For the text-containing cell, return its midpoint in [X, Y] coordinate format. 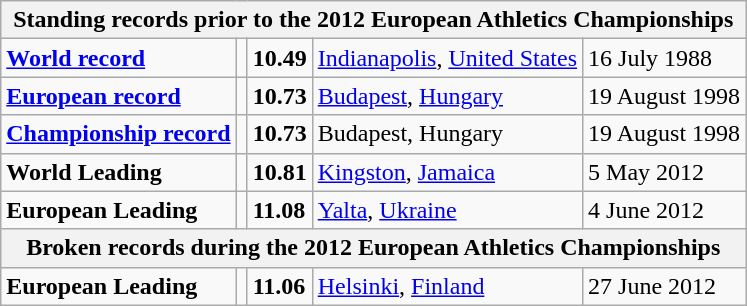
Helsinki, Finland [447, 286]
4 June 2012 [664, 210]
Indianapolis, United States [447, 58]
11.06 [280, 286]
10.49 [280, 58]
Standing records prior to the 2012 European Athletics Championships [374, 20]
Yalta, Ukraine [447, 210]
Kingston, Jamaica [447, 172]
Championship record [118, 134]
World record [118, 58]
European record [118, 96]
11.08 [280, 210]
Broken records during the 2012 European Athletics Championships [374, 248]
5 May 2012 [664, 172]
27 June 2012 [664, 286]
16 July 1988 [664, 58]
World Leading [118, 172]
10.81 [280, 172]
